Extract the (x, y) coordinate from the center of the cell holding the provided text.  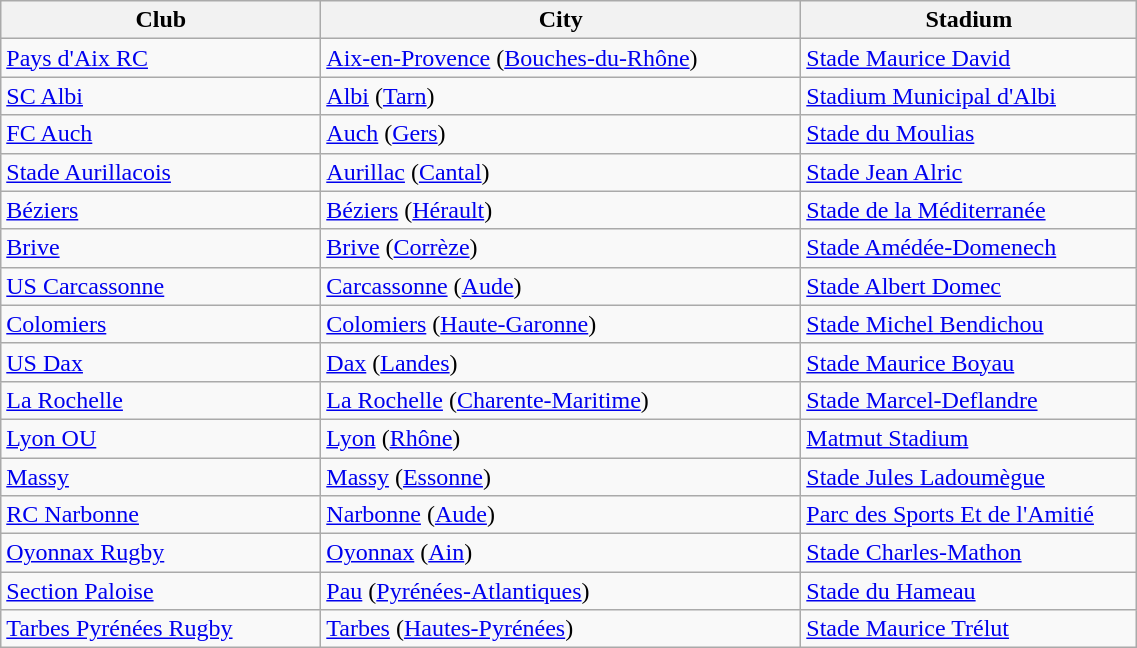
Stade de la Méditerranée (969, 210)
Stade Maurice Boyau (969, 362)
Matmut Stadium (969, 438)
US Dax (161, 362)
Club (161, 20)
Colomiers (Haute-Garonne) (561, 324)
Parc des Sports Et de l'Amitié (969, 515)
Brive (161, 248)
Stade Amédée-Domenech (969, 248)
Albi (Tarn) (561, 96)
Stade Maurice David (969, 58)
Stade Albert Domec (969, 286)
Lyon (Rhône) (561, 438)
Lyon OU (161, 438)
La Rochelle (161, 400)
Stade Charles-Mathon (969, 553)
Dax (Landes) (561, 362)
FC Auch (161, 134)
Oyonnax Rugby (161, 553)
Massy (Essonne) (561, 477)
US Carcassonne (161, 286)
Aix-en-Provence (Bouches-du-Rhône) (561, 58)
Pays d'Aix RC (161, 58)
Pau (Pyrénées-Atlantiques) (561, 591)
Stadium Municipal d'Albi (969, 96)
Stade Michel Bendichou (969, 324)
SC Albi (161, 96)
RC Narbonne (161, 515)
Tarbes (Hautes-Pyrénées) (561, 629)
Aurillac (Cantal) (561, 172)
Stade Maurice Trélut (969, 629)
Section Paloise (161, 591)
Stade Aurillacois (161, 172)
Massy (161, 477)
Stade Marcel-Deflandre (969, 400)
Stade du Moulias (969, 134)
Auch (Gers) (561, 134)
Stade du Hameau (969, 591)
La Rochelle (Charente-Maritime) (561, 400)
Béziers (Hérault) (561, 210)
Carcassonne (Aude) (561, 286)
City (561, 20)
Stade Jean Alric (969, 172)
Stadium (969, 20)
Brive (Corrèze) (561, 248)
Narbonne (Aude) (561, 515)
Oyonnax (Ain) (561, 553)
Stade Jules Ladoumègue (969, 477)
Tarbes Pyrénées Rugby (161, 629)
Béziers (161, 210)
Colomiers (161, 324)
